Return the [X, Y] coordinate for the center point of the cell that contains the specified text.  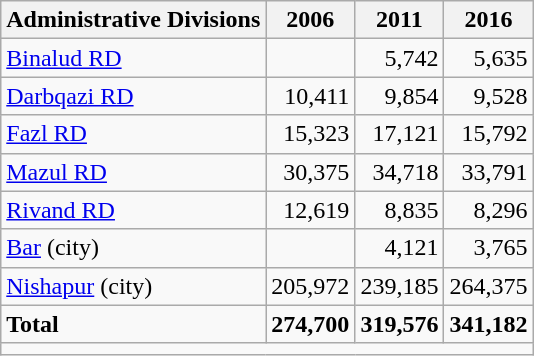
Binalud RD [134, 58]
319,576 [400, 324]
Darbqazi RD [134, 96]
2016 [488, 20]
34,718 [400, 172]
8,296 [488, 210]
2011 [400, 20]
33,791 [488, 172]
30,375 [310, 172]
Bar (city) [134, 248]
205,972 [310, 286]
Administrative Divisions [134, 20]
264,375 [488, 286]
Nishapur (city) [134, 286]
2006 [310, 20]
5,742 [400, 58]
239,185 [400, 286]
12,619 [310, 210]
17,121 [400, 134]
10,411 [310, 96]
5,635 [488, 58]
3,765 [488, 248]
15,792 [488, 134]
9,854 [400, 96]
15,323 [310, 134]
Rivand RD [134, 210]
274,700 [310, 324]
Mazul RD [134, 172]
Total [134, 324]
8,835 [400, 210]
9,528 [488, 96]
341,182 [488, 324]
4,121 [400, 248]
Fazl RD [134, 134]
